Find where the given text appears and provide that cell's center as (X, Y) coordinate. 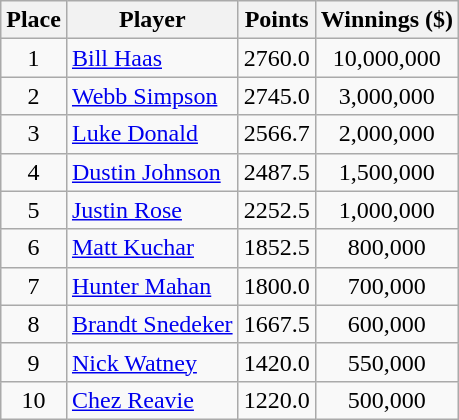
2252.5 (276, 210)
2 (34, 96)
2,000,000 (386, 134)
5 (34, 210)
10 (34, 400)
1220.0 (276, 400)
6 (34, 248)
2566.7 (276, 134)
1 (34, 58)
Luke Donald (152, 134)
Bill Haas (152, 58)
Winnings ($) (386, 20)
8 (34, 324)
Justin Rose (152, 210)
3,000,000 (386, 96)
3 (34, 134)
Matt Kuchar (152, 248)
Dustin Johnson (152, 172)
10,000,000 (386, 58)
600,000 (386, 324)
1852.5 (276, 248)
1,000,000 (386, 210)
1420.0 (276, 362)
500,000 (386, 400)
2760.0 (276, 58)
9 (34, 362)
2745.0 (276, 96)
Nick Watney (152, 362)
Brandt Snedeker (152, 324)
Points (276, 20)
Player (152, 20)
550,000 (386, 362)
4 (34, 172)
1667.5 (276, 324)
7 (34, 286)
1800.0 (276, 286)
Hunter Mahan (152, 286)
2487.5 (276, 172)
1,500,000 (386, 172)
800,000 (386, 248)
Webb Simpson (152, 96)
700,000 (386, 286)
Chez Reavie (152, 400)
Place (34, 20)
